Provide the [X, Y] coordinate of the cell's center where the given text is located.  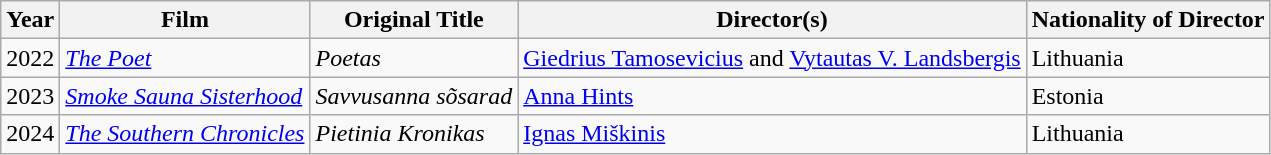
Film [185, 20]
Savvusanna sõsarad [414, 96]
Pietinia Kronikas [414, 134]
2022 [30, 58]
Anna Hints [772, 96]
Director(s) [772, 20]
Smoke Sauna Sisterhood [185, 96]
Poetas [414, 58]
The Poet [185, 58]
Ignas Miškinis [772, 134]
Original Title [414, 20]
2023 [30, 96]
2024 [30, 134]
The Southern Chronicles [185, 134]
Nationality of Director [1148, 20]
Estonia [1148, 96]
Giedrius Tamosevicius and Vytautas V. Landsbergis [772, 58]
Year [30, 20]
